Capture the cell that displays the provided text and extract its (X, Y) central coordinate. 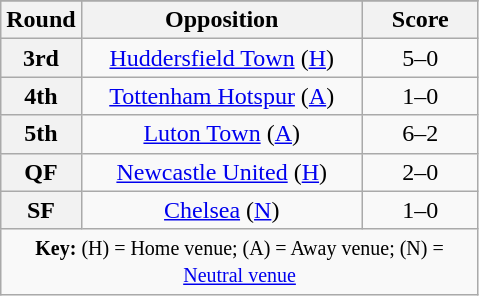
Round (41, 20)
5–0 (420, 58)
Opposition (222, 20)
5th (41, 134)
Huddersfield Town (H) (222, 58)
Luton Town (A) (222, 134)
2–0 (420, 172)
SF (41, 210)
Score (420, 20)
3rd (41, 58)
Newcastle United (H) (222, 172)
6–2 (420, 134)
Tottenham Hotspur (A) (222, 96)
Chelsea (N) (222, 210)
Key: (H) = Home venue; (A) = Away venue; (N) = Neutral venue (240, 262)
QF (41, 172)
4th (41, 96)
